For the text-containing cell, return its midpoint in [X, Y] coordinate format. 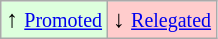
↑ Promoted [54, 20]
↓ Relegated [162, 20]
